Locate the cell with the specified text and output its [x, y] center coordinate. 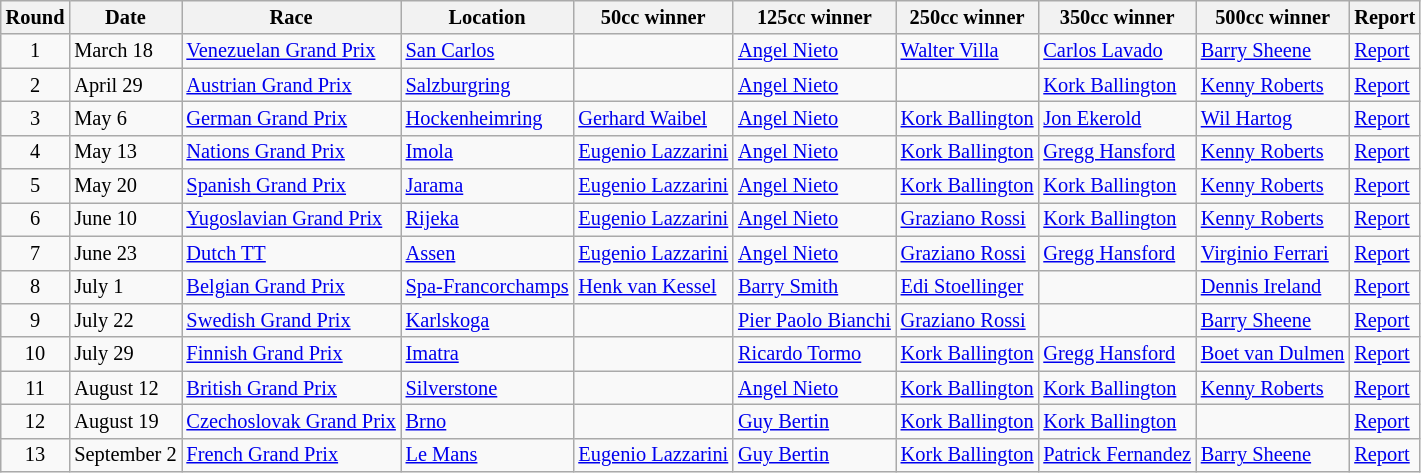
10 [36, 354]
May 6 [125, 118]
Barry Smith [814, 287]
250cc winner [968, 17]
March 18 [125, 51]
Race [292, 17]
Belgian Grand Prix [292, 287]
11 [36, 388]
September 2 [125, 455]
Le Mans [488, 455]
Imatra [488, 354]
8 [36, 287]
German Grand Prix [292, 118]
50cc winner [653, 17]
125cc winner [814, 17]
1 [36, 51]
Spa-Francorchamps [488, 287]
4 [36, 152]
7 [36, 253]
Karlskoga [488, 320]
Venezuelan Grand Prix [292, 51]
Czechoslovak Grand Prix [292, 421]
Salzburgring [488, 85]
Walter Villa [968, 51]
Brno [488, 421]
August 12 [125, 388]
British Grand Prix [292, 388]
July 29 [125, 354]
13 [36, 455]
Finnish Grand Prix [292, 354]
French Grand Prix [292, 455]
July 1 [125, 287]
350cc winner [1116, 17]
Carlos Lavado [1116, 51]
500cc winner [1273, 17]
Yugoslavian Grand Prix [292, 219]
Assen [488, 253]
Silverstone [488, 388]
Pier Paolo Bianchi [814, 320]
July 22 [125, 320]
May 13 [125, 152]
Ricardo Tormo [814, 354]
Dutch TT [292, 253]
Jon Ekerold [1116, 118]
Hockenheimring [488, 118]
April 29 [125, 85]
Gerhard Waibel [653, 118]
3 [36, 118]
Spanish Grand Prix [292, 186]
Austrian Grand Prix [292, 85]
9 [36, 320]
Jarama [488, 186]
Wil Hartog [1273, 118]
6 [36, 219]
5 [36, 186]
San Carlos [488, 51]
Imola [488, 152]
Date [125, 17]
August 19 [125, 421]
June 23 [125, 253]
Boet van Dulmen [1273, 354]
12 [36, 421]
Swedish Grand Prix [292, 320]
2 [36, 85]
Virginio Ferrari [1273, 253]
Henk van Kessel [653, 287]
June 10 [125, 219]
Dennis Ireland [1273, 287]
Rijeka [488, 219]
May 20 [125, 186]
Edi Stoellinger [968, 287]
Patrick Fernandez [1116, 455]
Round [36, 17]
Location [488, 17]
Nations Grand Prix [292, 152]
